For the text-containing cell, return its midpoint in (X, Y) coordinate format. 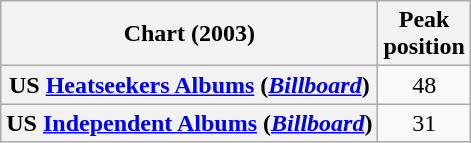
US Heatseekers Albums (Billboard) (190, 85)
Chart (2003) (190, 34)
48 (424, 85)
Peak position (424, 34)
31 (424, 123)
US Independent Albums (Billboard) (190, 123)
